Extract the [x, y] coordinate from the center of the cell holding the provided text.  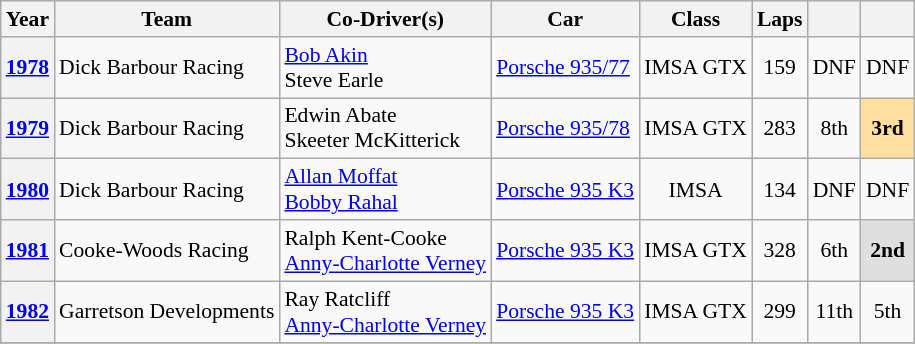
6th [834, 250]
1981 [28, 250]
Team [166, 19]
159 [780, 68]
Ray Ratcliff Anny-Charlotte Verney [385, 312]
Bob Akin Steve Earle [385, 68]
1978 [28, 68]
2nd [888, 250]
1979 [28, 128]
Year [28, 19]
Class [696, 19]
Allan Moffat Bobby Rahal [385, 190]
Co-Driver(s) [385, 19]
328 [780, 250]
IMSA [696, 190]
283 [780, 128]
Cooke-Woods Racing [166, 250]
3rd [888, 128]
5th [888, 312]
Garretson Developments [166, 312]
11th [834, 312]
8th [834, 128]
Porsche 935/77 [565, 68]
Car [565, 19]
299 [780, 312]
1982 [28, 312]
Ralph Kent-Cooke Anny-Charlotte Verney [385, 250]
134 [780, 190]
Porsche 935/78 [565, 128]
1980 [28, 190]
Edwin Abate Skeeter McKitterick [385, 128]
Laps [780, 19]
